Locate the cell with the specified text and output its [x, y] center coordinate. 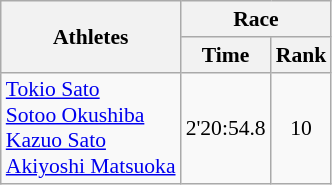
2'20:54.8 [226, 128]
Athletes [91, 36]
Rank [302, 55]
Race [256, 19]
Time [226, 55]
10 [302, 128]
Tokio SatoSotoo OkushibaKazuo SatoAkiyoshi Matsuoka [91, 128]
